Extract the (x, y) coordinate from the center of the cell holding the provided text.  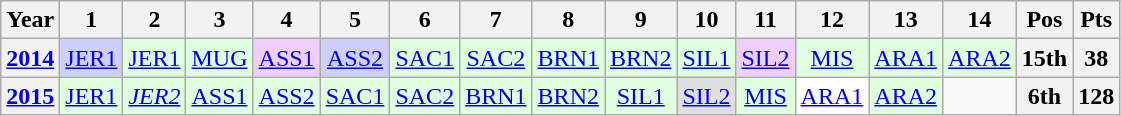
Year (30, 20)
128 (1096, 96)
6th (1044, 96)
14 (980, 20)
13 (906, 20)
2014 (30, 58)
3 (220, 20)
6 (425, 20)
5 (355, 20)
15th (1044, 58)
8 (568, 20)
2015 (30, 96)
Pos (1044, 20)
12 (832, 20)
10 (706, 20)
9 (640, 20)
4 (286, 20)
JER2 (154, 96)
2 (154, 20)
Pts (1096, 20)
11 (766, 20)
1 (92, 20)
7 (496, 20)
MUG (220, 58)
38 (1096, 58)
